Scan for the cell matching the given text and deliver its (x, y) coordinate at center. 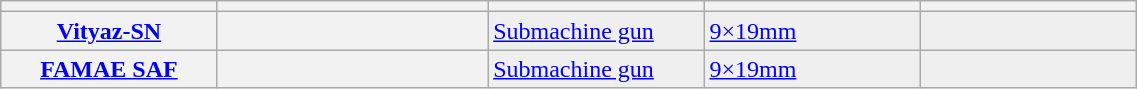
FAMAE SAF (109, 69)
Vityaz-SN (109, 31)
